For the text-containing cell, return its midpoint in (x, y) coordinate format. 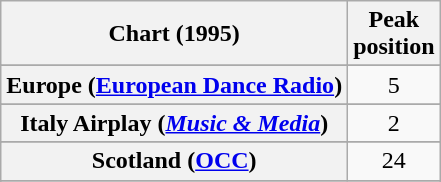
Peak position (394, 34)
5 (394, 85)
Italy Airplay (Music & Media) (174, 123)
Scotland (OCC) (174, 161)
Chart (1995) (174, 34)
24 (394, 161)
2 (394, 123)
Europe (European Dance Radio) (174, 85)
